Identify which cell holds the provided text, then report its [X, Y] central coordinate. 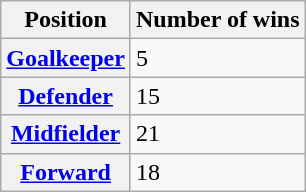
Position [66, 20]
Midfielder [66, 134]
Defender [66, 96]
18 [218, 172]
Forward [66, 172]
15 [218, 96]
5 [218, 58]
Goalkeeper [66, 58]
Number of wins [218, 20]
21 [218, 134]
